Identify which cell holds the provided text, then report its (x, y) central coordinate. 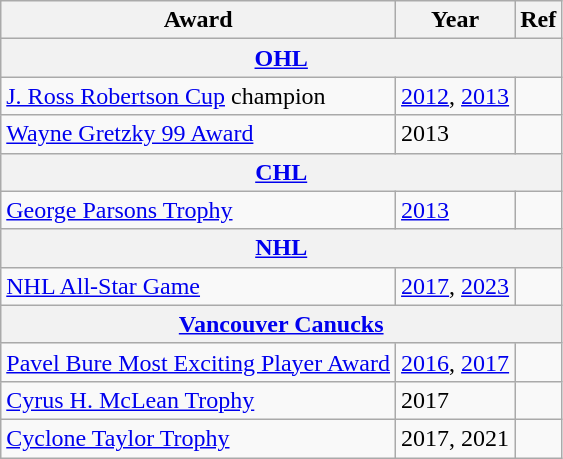
Award (198, 20)
2012, 2013 (456, 96)
2017, 2021 (456, 438)
OHL (282, 58)
Cyclone Taylor Trophy (198, 438)
J. Ross Robertson Cup champion (198, 96)
2017, 2023 (456, 286)
Year (456, 20)
2017 (456, 400)
George Parsons Trophy (198, 210)
CHL (282, 172)
Wayne Gretzky 99 Award (198, 134)
2016, 2017 (456, 362)
NHL All-Star Game (198, 286)
Pavel Bure Most Exciting Player Award (198, 362)
Cyrus H. McLean Trophy (198, 400)
NHL (282, 248)
Ref (538, 20)
Vancouver Canucks (282, 324)
